Search for the cell housing the specified text and yield its [x, y] center coordinate. 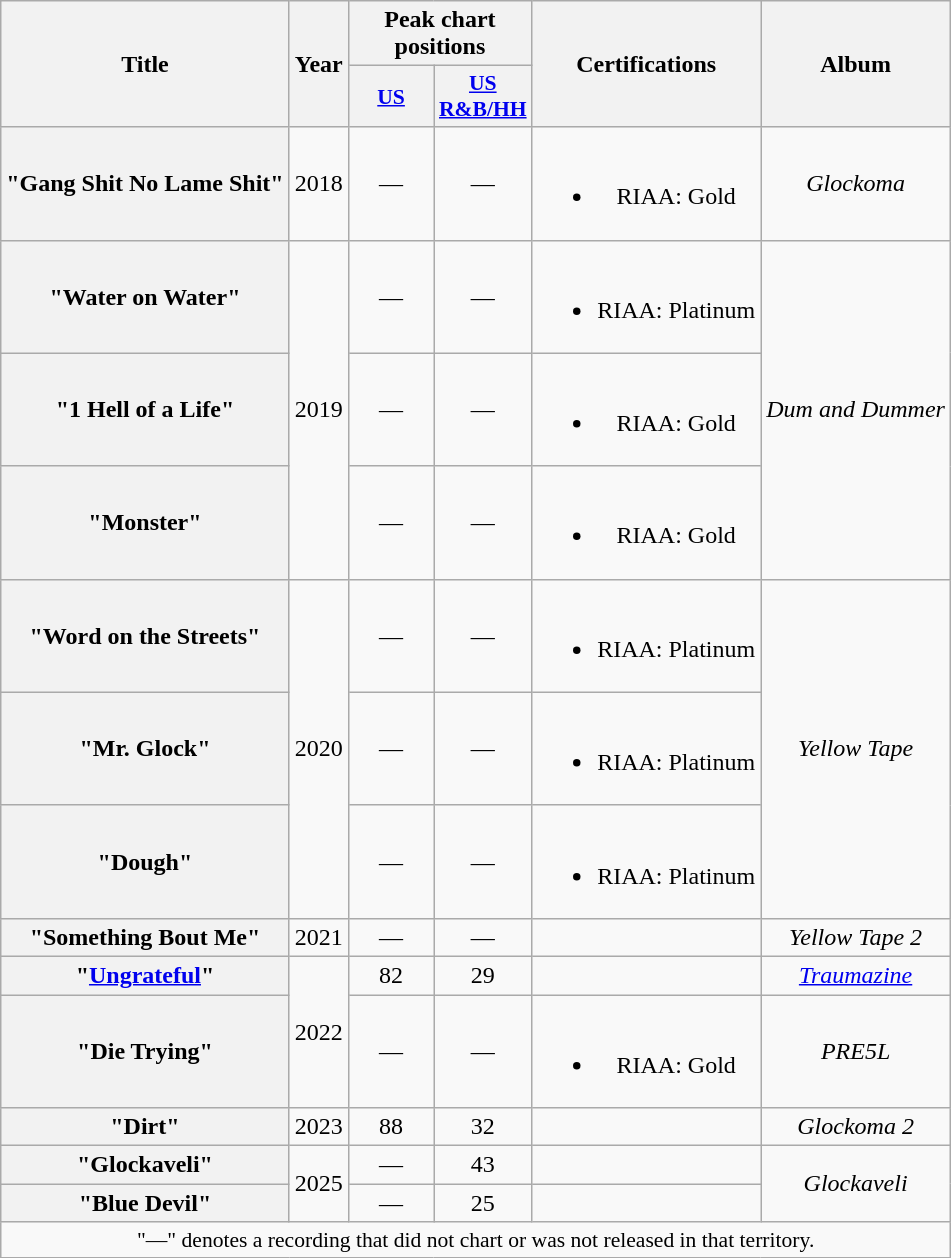
"Die Trying" [145, 1050]
Title [145, 64]
PRE5L [856, 1050]
2019 [318, 410]
2021 [318, 937]
82 [391, 975]
"Something Bout Me" [145, 937]
2023 [318, 1127]
"Word on the Streets" [145, 636]
Glockoma [856, 184]
US [391, 96]
Yellow Tape 2 [856, 937]
2022 [318, 1032]
25 [483, 1203]
"Ungrateful" [145, 975]
Dum and Dummer [856, 410]
Yellow Tape [856, 748]
2025 [318, 1184]
2018 [318, 184]
Traumazine [856, 975]
Peak chart positions [440, 34]
"Glockaveli" [145, 1165]
"1 Hell of a Life" [145, 410]
USR&B/HH [483, 96]
"Water on Water" [145, 296]
"Dirt" [145, 1127]
"Blue Devil" [145, 1203]
32 [483, 1127]
"Monster" [145, 522]
Glockoma 2 [856, 1127]
Glockaveli [856, 1184]
43 [483, 1165]
"—" denotes a recording that did not chart or was not released in that territory. [476, 1240]
"Mr. Glock" [145, 748]
2020 [318, 748]
"Dough" [145, 862]
88 [391, 1127]
Certifications [646, 64]
Album [856, 64]
29 [483, 975]
Year [318, 64]
"Gang Shit No Lame Shit" [145, 184]
